Scan for the cell matching the given text and deliver its (X, Y) coordinate at center. 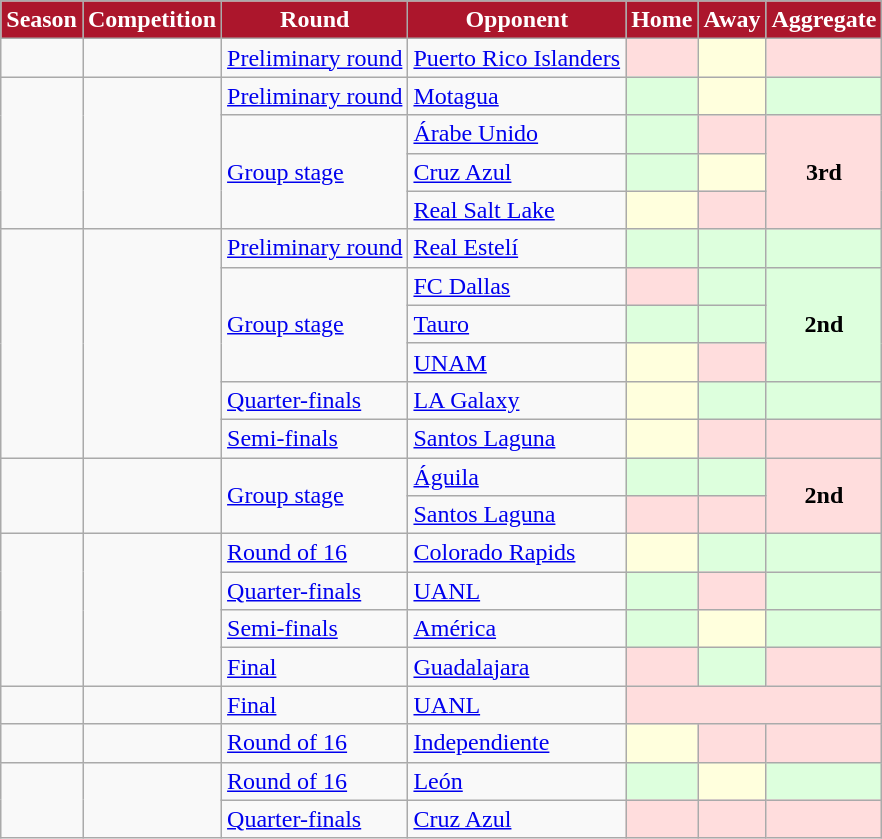
Round (315, 20)
Away (732, 20)
Guadalajara (517, 667)
Árabe Unido (517, 134)
Colorado Rapids (517, 553)
Season (42, 20)
Opponent (517, 20)
León (517, 781)
Motagua (517, 96)
Real Salt Lake (517, 210)
Puerto Rico Islanders (517, 58)
FC Dallas (517, 286)
Tauro (517, 324)
América (517, 629)
Águila (517, 477)
Independiente (517, 743)
Aggregate (824, 20)
Real Estelí (517, 248)
Home (662, 20)
3rd (824, 172)
LA Galaxy (517, 400)
Competition (152, 20)
UNAM (517, 362)
